Search for the cell housing the specified text and yield its [x, y] center coordinate. 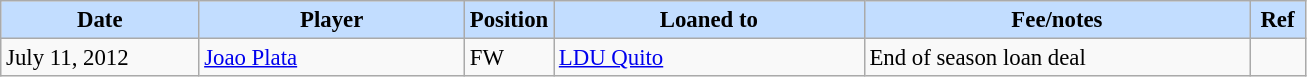
Loaned to [710, 20]
LDU Quito [710, 58]
Position [508, 20]
End of season loan deal [1057, 58]
Joao Plata [332, 58]
Date [100, 20]
Fee/notes [1057, 20]
FW [508, 58]
Ref [1278, 20]
Player [332, 20]
July 11, 2012 [100, 58]
